From the cell containing the given text, extract its center point as [x, y] coordinate. 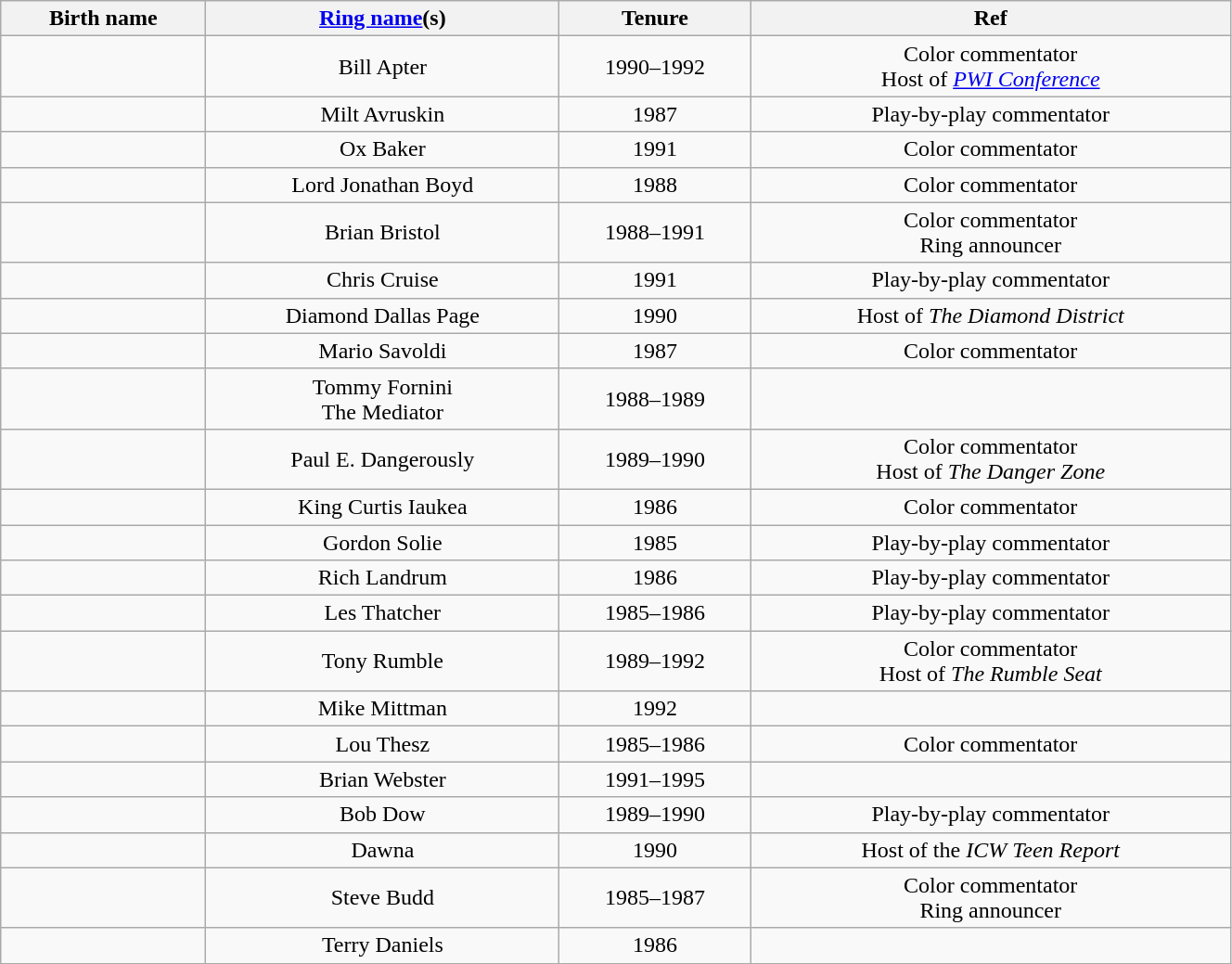
1988–1989 [655, 399]
1992 [655, 709]
Paul E. Dangerously [382, 458]
Brian Webster [382, 779]
Host of The Diamond District [991, 315]
Ref [991, 19]
King Curtis Iaukea [382, 507]
1990–1992 [655, 67]
1989–1992 [655, 661]
Brian Bristol [382, 232]
Lord Jonathan Boyd [382, 185]
Mario Savoldi [382, 351]
1985–1987 [655, 898]
Tommy ForniniThe Mediator [382, 399]
Gordon Solie [382, 543]
Milt Avruskin [382, 114]
Birth name [104, 19]
Color commentatorHost of PWI Conference [991, 67]
Steve Budd [382, 898]
Host of the ICW Teen Report [991, 850]
1988–1991 [655, 232]
1991–1995 [655, 779]
Dawna [382, 850]
Mike Mittman [382, 709]
Chris Cruise [382, 280]
1988 [655, 185]
Ring name(s) [382, 19]
Bob Dow [382, 815]
Tony Rumble [382, 661]
1985 [655, 543]
Rich Landrum [382, 578]
Diamond Dallas Page [382, 315]
Tenure [655, 19]
Ox Baker [382, 149]
Color commentatorHost of The Rumble Seat [991, 661]
Lou Thesz [382, 744]
Terry Daniels [382, 945]
Color commentatorHost of The Danger Zone [991, 458]
Les Thatcher [382, 613]
Bill Apter [382, 67]
